Identify which cell holds the provided text, then report its (x, y) central coordinate. 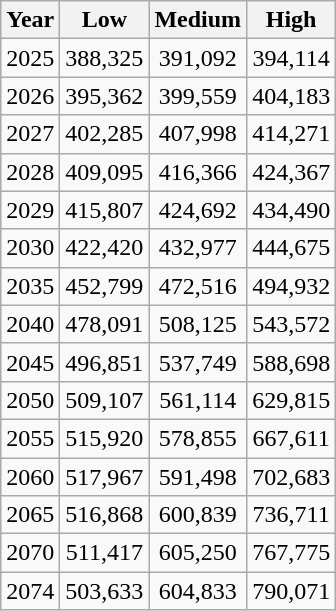
736,711 (292, 515)
388,325 (104, 58)
414,271 (292, 134)
2060 (30, 477)
561,114 (198, 400)
2070 (30, 553)
402,285 (104, 134)
High (292, 20)
629,815 (292, 400)
790,071 (292, 591)
517,967 (104, 477)
543,572 (292, 324)
394,114 (292, 58)
2025 (30, 58)
422,420 (104, 248)
395,362 (104, 96)
767,775 (292, 553)
409,095 (104, 172)
515,920 (104, 438)
667,611 (292, 438)
478,091 (104, 324)
588,698 (292, 362)
537,749 (198, 362)
424,692 (198, 210)
496,851 (104, 362)
600,839 (198, 515)
2029 (30, 210)
2026 (30, 96)
424,367 (292, 172)
407,998 (198, 134)
578,855 (198, 438)
516,868 (104, 515)
404,183 (292, 96)
452,799 (104, 286)
509,107 (104, 400)
472,516 (198, 286)
2030 (30, 248)
Low (104, 20)
444,675 (292, 248)
591,498 (198, 477)
503,633 (104, 591)
604,833 (198, 591)
434,490 (292, 210)
605,250 (198, 553)
494,932 (292, 286)
2027 (30, 134)
399,559 (198, 96)
2035 (30, 286)
702,683 (292, 477)
2028 (30, 172)
2055 (30, 438)
432,977 (198, 248)
Year (30, 20)
508,125 (198, 324)
2065 (30, 515)
2045 (30, 362)
415,807 (104, 210)
2040 (30, 324)
Medium (198, 20)
416,366 (198, 172)
2050 (30, 400)
511,417 (104, 553)
391,092 (198, 58)
2074 (30, 591)
